Return the (X, Y) coordinate for the center point of the cell that contains the specified text.  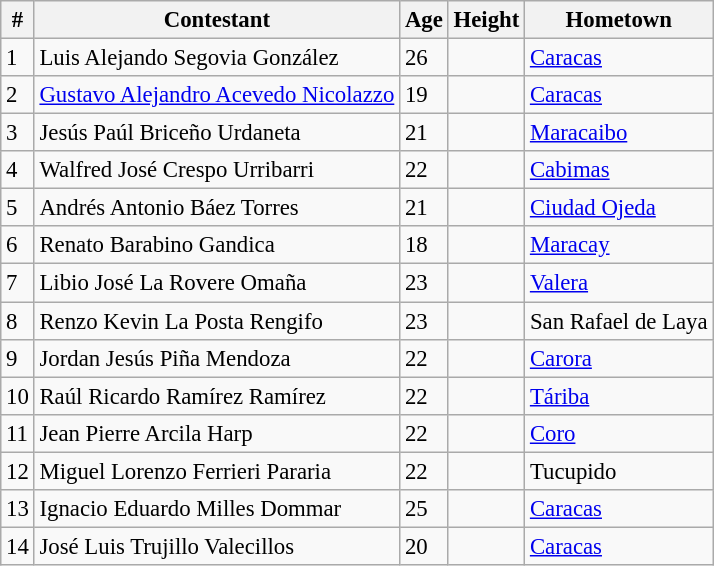
8 (18, 321)
Age (424, 20)
25 (424, 509)
Cabimas (619, 170)
Renzo Kevin La Posta Rengifo (216, 321)
5 (18, 208)
# (18, 20)
San Rafael de Laya (619, 321)
Luis Alejando Segovia González (216, 58)
Jordan Jesús Piña Mendoza (216, 358)
11 (18, 433)
Coro (619, 433)
Tucupido (619, 471)
26 (424, 58)
Libio José La Rovere Omaña (216, 283)
Ignacio Eduardo Milles Dommar (216, 509)
Jesús Paúl Briceño Urdaneta (216, 133)
13 (18, 509)
Andrés Antonio Báez Torres (216, 208)
12 (18, 471)
Ciudad Ojeda (619, 208)
3 (18, 133)
1 (18, 58)
6 (18, 245)
14 (18, 546)
9 (18, 358)
Raúl Ricardo Ramírez Ramírez (216, 396)
10 (18, 396)
Gustavo Alejandro Acevedo Nicolazzo (216, 95)
18 (424, 245)
7 (18, 283)
4 (18, 170)
Renato Barabino Gandica (216, 245)
José Luis Trujillo Valecillos (216, 546)
Contestant (216, 20)
Carora (619, 358)
Walfred José Crespo Urribarri (216, 170)
Táriba (619, 396)
Maracay (619, 245)
2 (18, 95)
Maracaibo (619, 133)
Valera (619, 283)
20 (424, 546)
Height (486, 20)
Miguel Lorenzo Ferrieri Pararia (216, 471)
Jean Pierre Arcila Harp (216, 433)
19 (424, 95)
Hometown (619, 20)
